Find where the given text appears and provide that cell's center as [X, Y] coordinate. 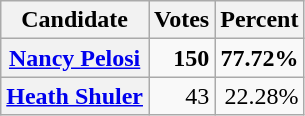
Nancy Pelosi [75, 58]
Votes [181, 20]
Candidate [75, 20]
22.28% [260, 96]
Percent [260, 20]
77.72% [260, 58]
43 [181, 96]
Heath Shuler [75, 96]
150 [181, 58]
